Detect which cell encompasses the target text, then output its (x, y) center coordinate. 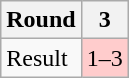
Result (41, 58)
1–3 (104, 58)
3 (104, 20)
Round (41, 20)
